Output the [x, y] coordinate of the center of the cell containing the given text.  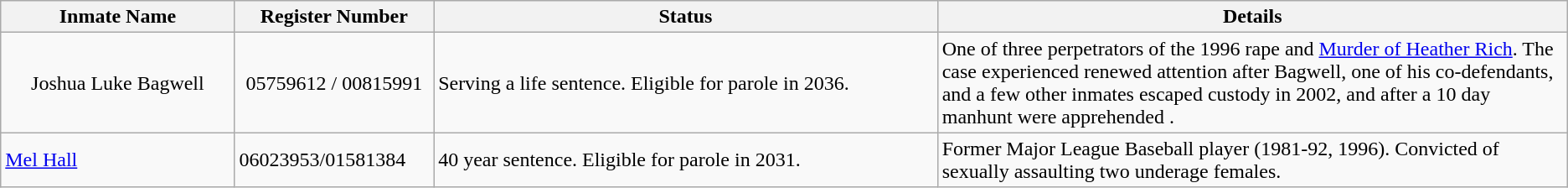
05759612 / 00815991 [334, 82]
Details [1252, 17]
Inmate Name [117, 17]
40 year sentence. Eligible for parole in 2031. [686, 159]
Former Major League Baseball player (1981-92, 1996). Convicted of sexually assaulting two underage females. [1252, 159]
Serving a life sentence. Eligible for parole in 2036. [686, 82]
Mel Hall [117, 159]
Joshua Luke Bagwell [117, 82]
Status [686, 17]
Register Number [334, 17]
06023953/01581384 [334, 159]
